Scan for the cell matching the given text and deliver its [x, y] coordinate at center. 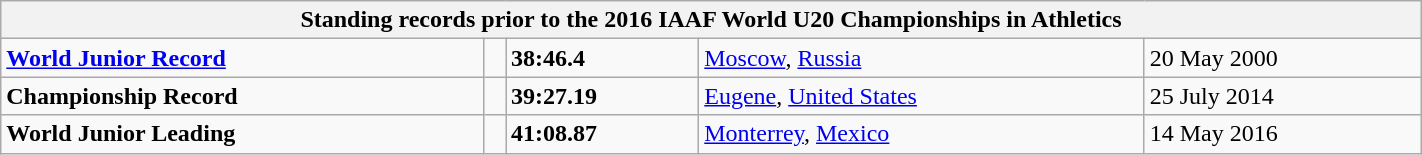
Moscow, Russia [922, 58]
Eugene, United States [922, 96]
Standing records prior to the 2016 IAAF World U20 Championships in Athletics [711, 20]
World Junior Record [242, 58]
20 May 2000 [1282, 58]
41:08.87 [602, 134]
25 July 2014 [1282, 96]
14 May 2016 [1282, 134]
World Junior Leading [242, 134]
38:46.4 [602, 58]
Monterrey, Mexico [922, 134]
39:27.19 [602, 96]
Championship Record [242, 96]
